Determine the [X, Y] coordinate at the center of the cell enclosing the given text.  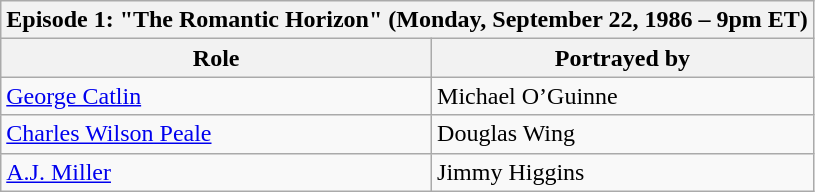
Episode 1: "The Romantic Horizon" (Monday, September 22, 1986 – 9pm ET) [408, 20]
Douglas Wing [623, 134]
Michael O’Guinne [623, 96]
Role [216, 58]
Portrayed by [623, 58]
A.J. Miller [216, 172]
George Catlin [216, 96]
Jimmy Higgins [623, 172]
Charles Wilson Peale [216, 134]
